Find where the given text appears and provide that cell's center as (x, y) coordinate. 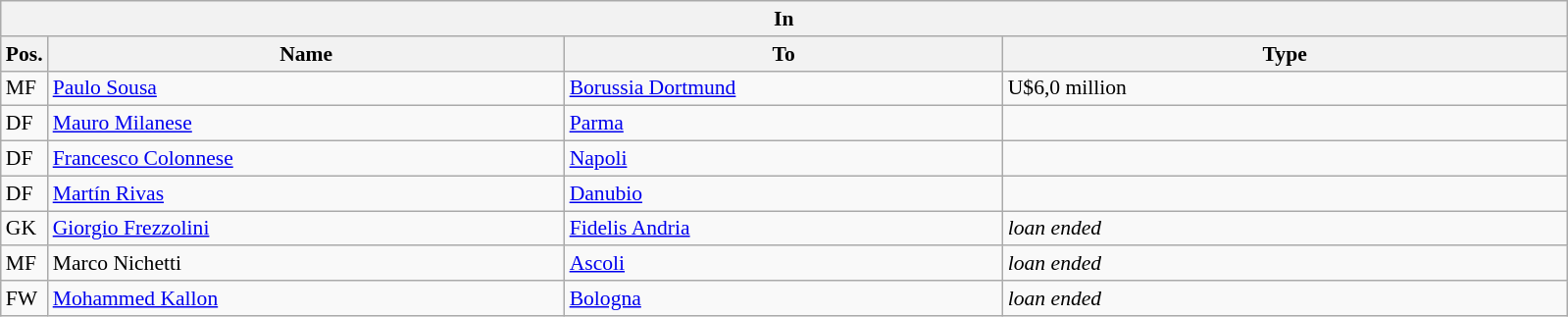
Francesco Colonnese (306, 159)
Bologna (784, 298)
Mohammed Kallon (306, 298)
U$6,0 million (1285, 88)
Marco Nichetti (306, 264)
FW (25, 298)
Paulo Sousa (306, 88)
Ascoli (784, 264)
Martín Rivas (306, 193)
Fidelis Andria (784, 229)
Name (306, 54)
Parma (784, 124)
Pos. (25, 54)
Borussia Dortmund (784, 88)
Type (1285, 54)
To (784, 54)
Mauro Milanese (306, 124)
Giorgio Frezzolini (306, 229)
Napoli (784, 159)
Danubio (784, 193)
GK (25, 229)
In (784, 19)
